Search for the cell housing the specified text and yield its [x, y] center coordinate. 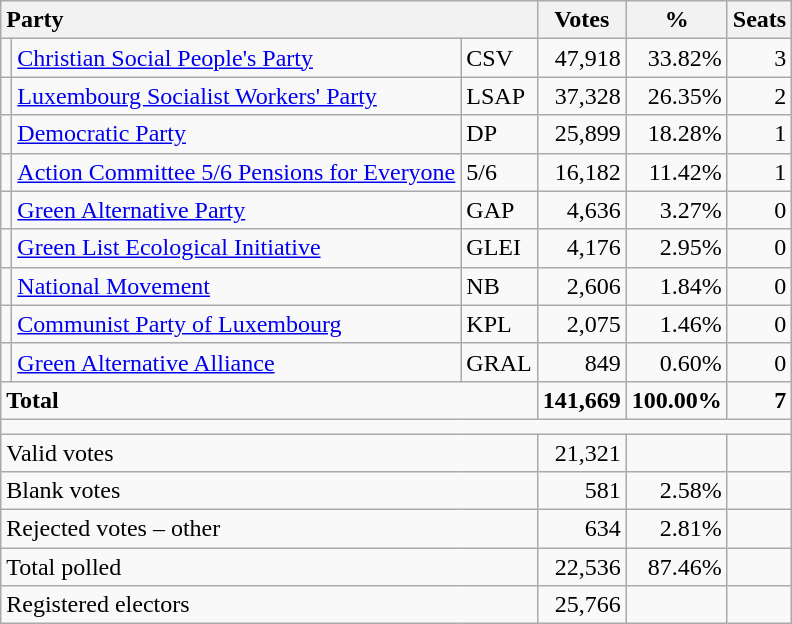
Democratic Party [236, 134]
33.82% [676, 58]
Blank votes [269, 491]
1.84% [676, 286]
Green List Ecological Initiative [236, 248]
87.46% [676, 567]
KPL [499, 324]
Party [269, 20]
3 [759, 58]
25,899 [582, 134]
Total polled [269, 567]
GLEI [499, 248]
National Movement [236, 286]
100.00% [676, 400]
5/6 [499, 172]
DP [499, 134]
Action Committee 5/6 Pensions for Everyone [236, 172]
2,606 [582, 286]
37,328 [582, 96]
Seats [759, 20]
11.42% [676, 172]
% [676, 20]
3.27% [676, 210]
Valid votes [269, 453]
22,536 [582, 567]
2.58% [676, 491]
Total [269, 400]
Votes [582, 20]
GAP [499, 210]
Luxembourg Socialist Workers' Party [236, 96]
47,918 [582, 58]
GRAL [499, 362]
4,176 [582, 248]
581 [582, 491]
0.60% [676, 362]
2.81% [676, 529]
16,182 [582, 172]
Communist Party of Luxembourg [236, 324]
25,766 [582, 605]
Green Alternative Alliance [236, 362]
LSAP [499, 96]
634 [582, 529]
1.46% [676, 324]
Rejected votes – other [269, 529]
18.28% [676, 134]
26.35% [676, 96]
2,075 [582, 324]
2 [759, 96]
849 [582, 362]
CSV [499, 58]
141,669 [582, 400]
NB [499, 286]
Registered electors [269, 605]
Green Alternative Party [236, 210]
2.95% [676, 248]
Christian Social People's Party [236, 58]
21,321 [582, 453]
4,636 [582, 210]
7 [759, 400]
